Capture the cell that displays the provided text and extract its [X, Y] central coordinate. 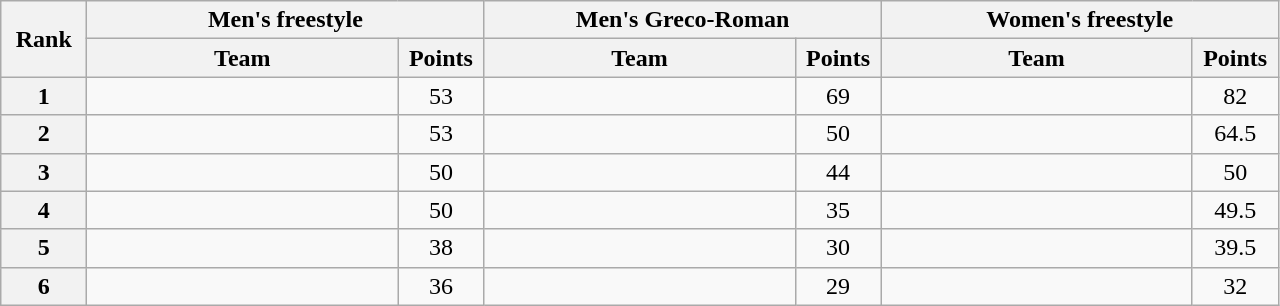
4 [44, 210]
Rank [44, 39]
49.5 [1235, 210]
5 [44, 248]
69 [838, 96]
35 [838, 210]
3 [44, 172]
64.5 [1235, 134]
36 [441, 286]
32 [1235, 286]
29 [838, 286]
44 [838, 172]
Men's freestyle [286, 20]
30 [838, 248]
2 [44, 134]
1 [44, 96]
38 [441, 248]
82 [1235, 96]
39.5 [1235, 248]
6 [44, 286]
Women's freestyle [1080, 20]
Men's Greco-Roman [682, 20]
